Return (X, Y) of the center of cell containing provided text 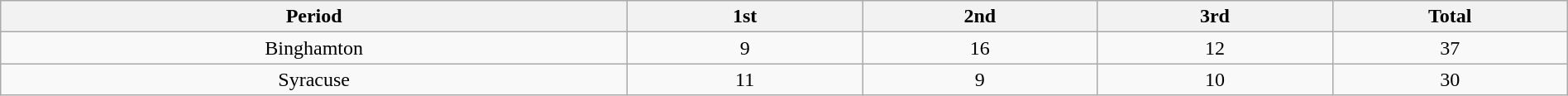
Period (314, 17)
16 (980, 48)
Total (1450, 17)
30 (1450, 79)
11 (745, 79)
1st (745, 17)
2nd (980, 17)
Syracuse (314, 79)
12 (1215, 48)
3rd (1215, 17)
10 (1215, 79)
Binghamton (314, 48)
37 (1450, 48)
